Return the [x, y] coordinate for the center point of the cell that contains the specified text.  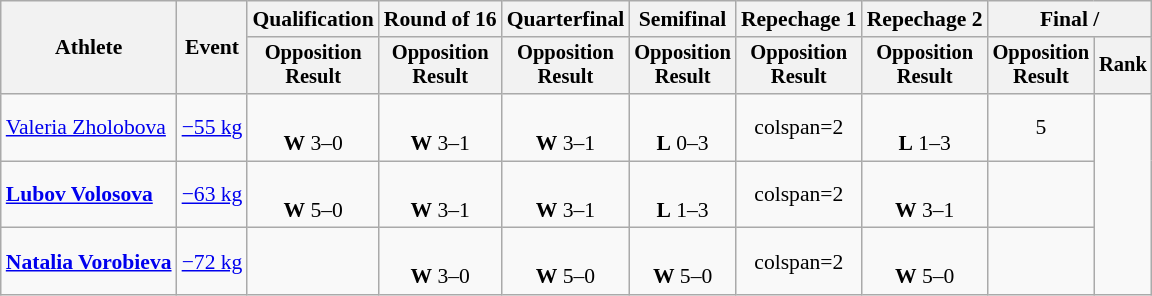
Valeria Zholobova [89, 128]
−72 kg [212, 262]
−55 kg [212, 128]
L 0–3 [682, 128]
Final / [1070, 19]
Round of 16 [440, 19]
Repechage 2 [925, 19]
Qualification [312, 19]
Repechage 1 [799, 19]
Natalia Vorobieva [89, 262]
Quarterfinal [566, 19]
Rank [1123, 66]
5 [1042, 128]
−63 kg [212, 194]
Event [212, 48]
Semifinal [682, 19]
Athlete [89, 48]
Lubov Volosova [89, 194]
